Output the (x, y) coordinate of the center of the cell containing the given text.  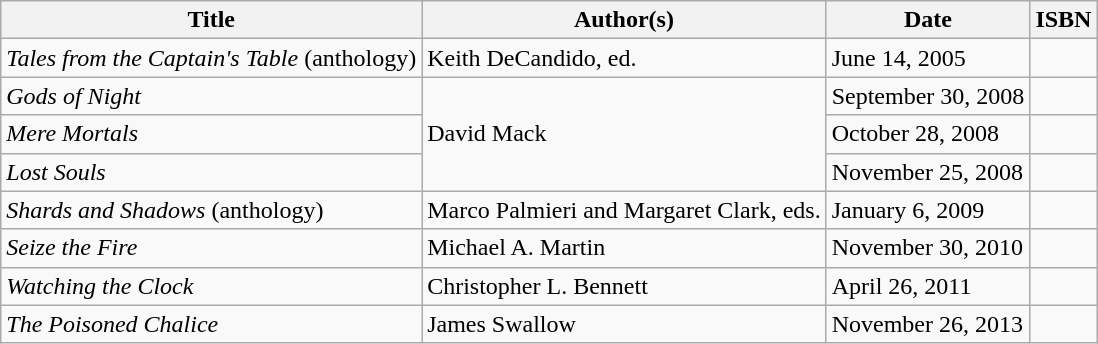
November 25, 2008 (928, 172)
Watching the Clock (212, 286)
Shards and Shadows (anthology) (212, 210)
Christopher L. Bennett (624, 286)
The Poisoned Chalice (212, 324)
Mere Mortals (212, 134)
June 14, 2005 (928, 58)
November 30, 2010 (928, 248)
September 30, 2008 (928, 96)
James Swallow (624, 324)
Author(s) (624, 20)
January 6, 2009 (928, 210)
Gods of Night (212, 96)
Tales from the Captain's Table (anthology) (212, 58)
Marco Palmieri and Margaret Clark, eds. (624, 210)
Title (212, 20)
Keith DeCandido, ed. (624, 58)
Date (928, 20)
Michael A. Martin (624, 248)
ISBN (1064, 20)
Seize the Fire (212, 248)
Lost Souls (212, 172)
David Mack (624, 134)
October 28, 2008 (928, 134)
April 26, 2011 (928, 286)
November 26, 2013 (928, 324)
